Return [X, Y] of the center of cell containing provided text 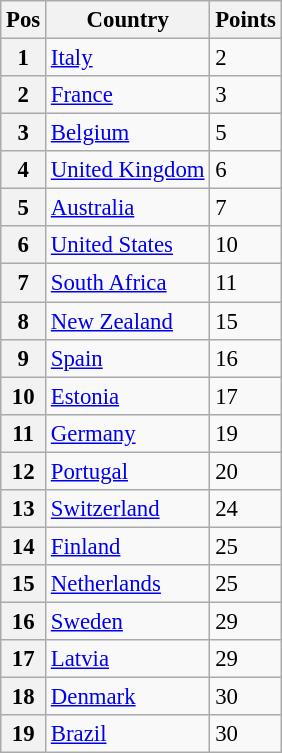
Spain [128, 358]
Portugal [128, 471]
4 [24, 170]
1 [24, 58]
9 [24, 358]
20 [246, 471]
13 [24, 509]
Italy [128, 58]
Belgium [128, 133]
New Zealand [128, 321]
Netherlands [128, 584]
Brazil [128, 734]
United Kingdom [128, 170]
12 [24, 471]
14 [24, 546]
Sweden [128, 621]
18 [24, 697]
Estonia [128, 396]
8 [24, 321]
Latvia [128, 659]
Pos [24, 20]
Denmark [128, 697]
Germany [128, 433]
Points [246, 20]
South Africa [128, 283]
Australia [128, 208]
Finland [128, 546]
United States [128, 245]
Switzerland [128, 509]
France [128, 95]
Country [128, 20]
24 [246, 509]
